Pinpoint the cell where the given text exists, returning its [x, y] midpoint coordinate. 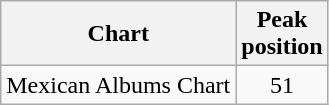
51 [282, 85]
Mexican Albums Chart [118, 85]
Peakposition [282, 34]
Chart [118, 34]
